Detect which cell encompasses the target text, then output its (x, y) center coordinate. 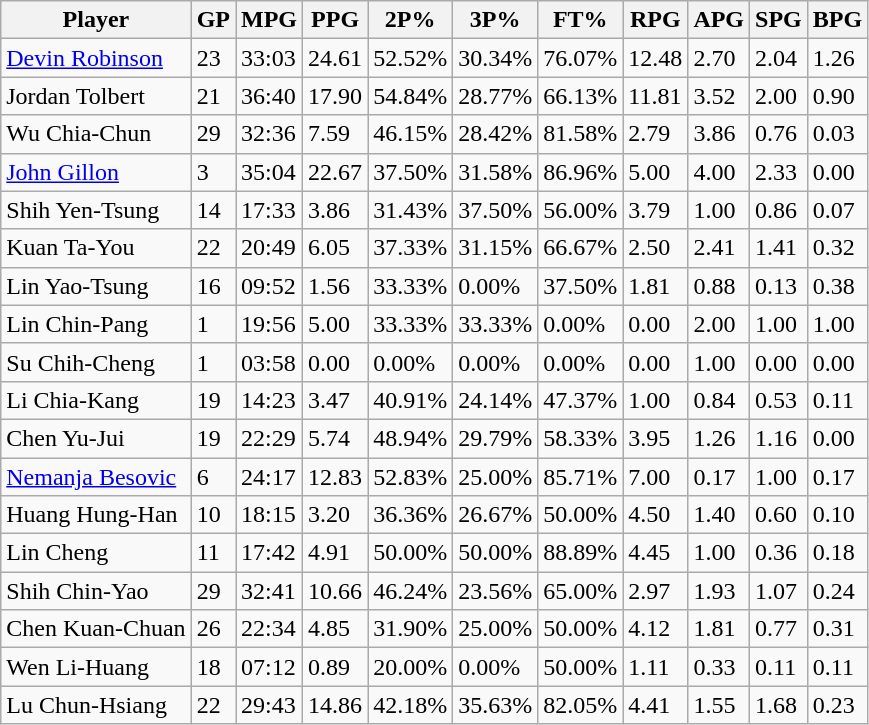
Su Chih-Cheng (96, 362)
2.97 (656, 591)
4.91 (336, 553)
0.77 (779, 629)
23 (213, 58)
0.24 (837, 591)
23.56% (496, 591)
6 (213, 477)
3.79 (656, 210)
42.18% (410, 705)
Lu Chun-Hsiang (96, 705)
0.32 (837, 248)
54.84% (410, 96)
6.05 (336, 248)
18:15 (270, 515)
21 (213, 96)
12.83 (336, 477)
0.23 (837, 705)
Nemanja Besovic (96, 477)
18 (213, 667)
2.50 (656, 248)
52.52% (410, 58)
0.36 (779, 553)
4.50 (656, 515)
0.90 (837, 96)
31.43% (410, 210)
0.18 (837, 553)
14.86 (336, 705)
0.03 (837, 134)
BPG (837, 20)
46.24% (410, 591)
0.38 (837, 286)
7.00 (656, 477)
0.33 (719, 667)
4.85 (336, 629)
85.71% (580, 477)
Huang Hung-Han (96, 515)
35.63% (496, 705)
31.15% (496, 248)
2.79 (656, 134)
2P% (410, 20)
22:29 (270, 438)
0.07 (837, 210)
2.41 (719, 248)
0.10 (837, 515)
4.41 (656, 705)
17.90 (336, 96)
14 (213, 210)
17:42 (270, 553)
RPG (656, 20)
3 (213, 172)
GP (213, 20)
12.48 (656, 58)
14:23 (270, 400)
32:41 (270, 591)
0.53 (779, 400)
31.90% (410, 629)
66.67% (580, 248)
2.33 (779, 172)
Wen Li-Huang (96, 667)
20.00% (410, 667)
3.20 (336, 515)
Wu Chia-Chun (96, 134)
MPG (270, 20)
2.70 (719, 58)
28.77% (496, 96)
20:49 (270, 248)
03:58 (270, 362)
4.00 (719, 172)
Player (96, 20)
36.36% (410, 515)
0.88 (719, 286)
0.31 (837, 629)
11.81 (656, 96)
10 (213, 515)
Li Chia-Kang (96, 400)
1.55 (719, 705)
24:17 (270, 477)
48.94% (410, 438)
65.00% (580, 591)
SPG (779, 20)
Jordan Tolbert (96, 96)
0.86 (779, 210)
5.74 (336, 438)
0.13 (779, 286)
1.68 (779, 705)
28.42% (496, 134)
26 (213, 629)
22.67 (336, 172)
1.40 (719, 515)
29.79% (496, 438)
0.89 (336, 667)
Kuan Ta-You (96, 248)
24.14% (496, 400)
Lin Cheng (96, 553)
APG (719, 20)
4.45 (656, 553)
3.47 (336, 400)
John Gillon (96, 172)
11 (213, 553)
Devin Robinson (96, 58)
1.16 (779, 438)
32:36 (270, 134)
40.91% (410, 400)
4.12 (656, 629)
0.84 (719, 400)
10.66 (336, 591)
FT% (580, 20)
29:43 (270, 705)
46.15% (410, 134)
1.41 (779, 248)
09:52 (270, 286)
Chen Yu-Jui (96, 438)
0.76 (779, 134)
PPG (336, 20)
22:34 (270, 629)
86.96% (580, 172)
52.83% (410, 477)
17:33 (270, 210)
2.04 (779, 58)
47.37% (580, 400)
24.61 (336, 58)
Shih Yen-Tsung (96, 210)
7.59 (336, 134)
19:56 (270, 324)
36:40 (270, 96)
1.07 (779, 591)
Lin Yao-Tsung (96, 286)
81.58% (580, 134)
33:03 (270, 58)
3P% (496, 20)
66.13% (580, 96)
76.07% (580, 58)
Chen Kuan-Chuan (96, 629)
35:04 (270, 172)
Shih Chin-Yao (96, 591)
30.34% (496, 58)
Lin Chin-Pang (96, 324)
1.56 (336, 286)
1.11 (656, 667)
56.00% (580, 210)
0.60 (779, 515)
3.52 (719, 96)
26.67% (496, 515)
88.89% (580, 553)
37.33% (410, 248)
3.95 (656, 438)
58.33% (580, 438)
82.05% (580, 705)
1.93 (719, 591)
16 (213, 286)
31.58% (496, 172)
07:12 (270, 667)
